Identify which cell holds the provided text, then report its [x, y] central coordinate. 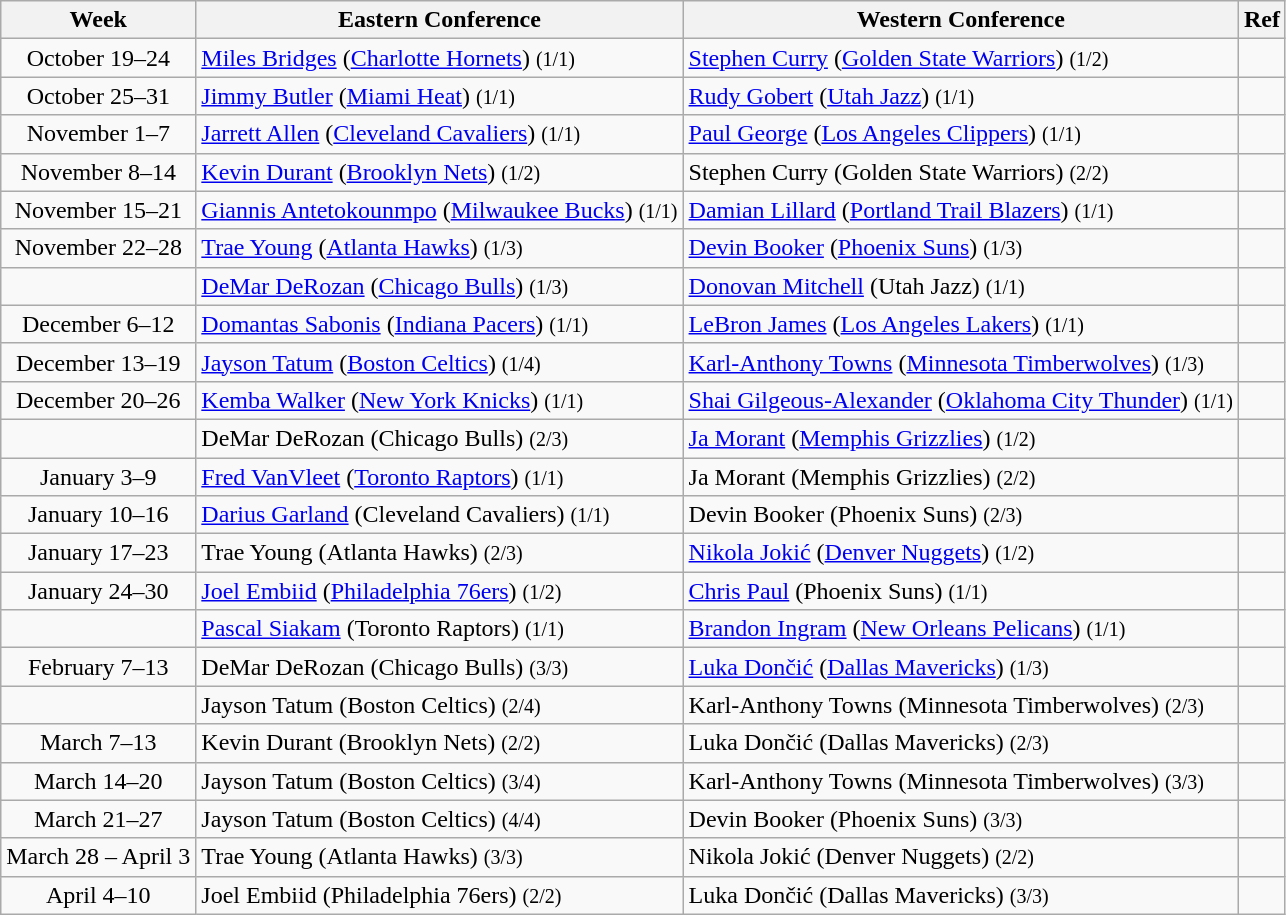
Darius Garland (Cleveland Cavaliers) (1/1) [440, 515]
Trae Young (Atlanta Hawks) (1/3) [440, 248]
March 21–27 [98, 819]
Jayson Tatum (Boston Celtics) (1/4) [440, 362]
Devin Booker (Phoenix Suns) (2/3) [960, 515]
Domantas Sabonis (Indiana Pacers) (1/1) [440, 324]
Kevin Durant (Brooklyn Nets) (1/2) [440, 172]
November 15–21 [98, 210]
Shai Gilgeous-Alexander (Oklahoma City Thunder) (1/1) [960, 400]
Karl-Anthony Towns (Minnesota Timberwolves) (3/3) [960, 781]
November 8–14 [98, 172]
Trae Young (Atlanta Hawks) (3/3) [440, 857]
Jimmy Butler (Miami Heat) (1/1) [440, 96]
December 20–26 [98, 400]
Kevin Durant (Brooklyn Nets) (2/2) [440, 743]
Nikola Jokić (Denver Nuggets) (2/2) [960, 857]
November 22–28 [98, 248]
March 28 – April 3 [98, 857]
Devin Booker (Phoenix Suns) (1/3) [960, 248]
October 25–31 [98, 96]
Brandon Ingram (New Orleans Pelicans) (1/1) [960, 629]
Luka Dončić (Dallas Mavericks) (3/3) [960, 895]
Jayson Tatum (Boston Celtics) (4/4) [440, 819]
Nikola Jokić (Denver Nuggets) (1/2) [960, 553]
Devin Booker (Phoenix Suns) (3/3) [960, 819]
Western Conference [960, 20]
November 1–7 [98, 134]
Pascal Siakam (Toronto Raptors) (1/1) [440, 629]
Miles Bridges (Charlotte Hornets) (1/1) [440, 58]
Donovan Mitchell (Utah Jazz) (1/1) [960, 286]
Week [98, 20]
January 24–30 [98, 591]
DeMar DeRozan (Chicago Bulls) (3/3) [440, 667]
Giannis Antetokounmpo (Milwaukee Bucks) (1/1) [440, 210]
Rudy Gobert (Utah Jazz) (1/1) [960, 96]
Paul George (Los Angeles Clippers) (1/1) [960, 134]
DeMar DeRozan (Chicago Bulls) (1/3) [440, 286]
April 4–10 [98, 895]
Jayson Tatum (Boston Celtics) (3/4) [440, 781]
Fred VanVleet (Toronto Raptors) (1/1) [440, 477]
Stephen Curry (Golden State Warriors) (2/2) [960, 172]
Karl-Anthony Towns (Minnesota Timberwolves) (2/3) [960, 705]
December 6–12 [98, 324]
Luka Dončić (Dallas Mavericks) (1/3) [960, 667]
Joel Embiid (Philadelphia 76ers) (2/2) [440, 895]
Ref [1262, 20]
LeBron James (Los Angeles Lakers) (1/1) [960, 324]
Karl-Anthony Towns (Minnesota Timberwolves) (1/3) [960, 362]
January 10–16 [98, 515]
Damian Lillard (Portland Trail Blazers) (1/1) [960, 210]
Ja Morant (Memphis Grizzlies) (1/2) [960, 438]
Jarrett Allen (Cleveland Cavaliers) (1/1) [440, 134]
Eastern Conference [440, 20]
January 17–23 [98, 553]
Trae Young (Atlanta Hawks) (2/3) [440, 553]
March 14–20 [98, 781]
Luka Dončić (Dallas Mavericks) (2/3) [960, 743]
DeMar DeRozan (Chicago Bulls) (2/3) [440, 438]
Ja Morant (Memphis Grizzlies) (2/2) [960, 477]
Chris Paul (Phoenix Suns) (1/1) [960, 591]
December 13–19 [98, 362]
October 19–24 [98, 58]
Joel Embiid (Philadelphia 76ers) (1/2) [440, 591]
Kemba Walker (New York Knicks) (1/1) [440, 400]
January 3–9 [98, 477]
Stephen Curry (Golden State Warriors) (1/2) [960, 58]
Jayson Tatum (Boston Celtics) (2/4) [440, 705]
March 7–13 [98, 743]
February 7–13 [98, 667]
